Pinpoint the cell where the given text exists, returning its [x, y] midpoint coordinate. 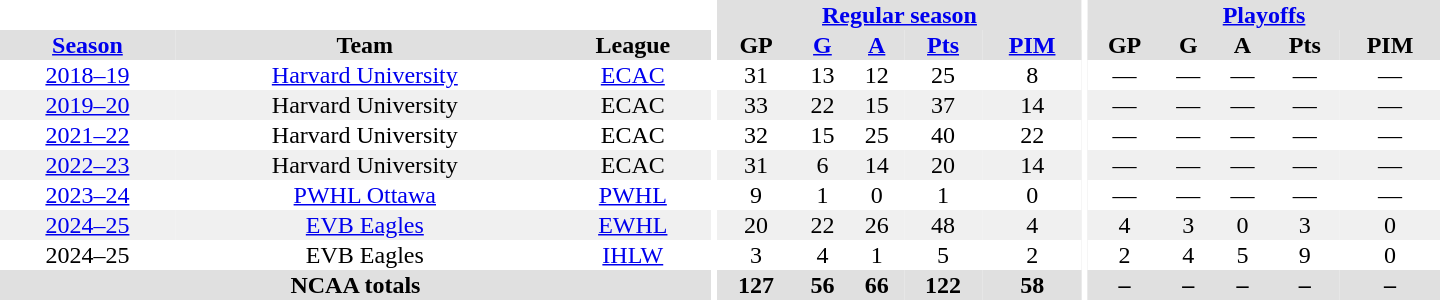
Season [88, 45]
League [633, 45]
66 [877, 285]
40 [943, 135]
2023–24 [88, 195]
26 [877, 225]
122 [943, 285]
6 [822, 165]
2022–23 [88, 165]
8 [1032, 75]
56 [822, 285]
2019–20 [88, 105]
Playoffs [1264, 15]
32 [756, 135]
IHLW [633, 255]
33 [756, 105]
EWHL [633, 225]
NCAA totals [356, 285]
2021–22 [88, 135]
12 [877, 75]
PWHL Ottawa [365, 195]
Team [365, 45]
PWHL [633, 195]
48 [943, 225]
127 [756, 285]
13 [822, 75]
Regular season [900, 15]
37 [943, 105]
58 [1032, 285]
2018–19 [88, 75]
